Return the [X, Y] coordinate for the center point of the cell that contains the specified text.  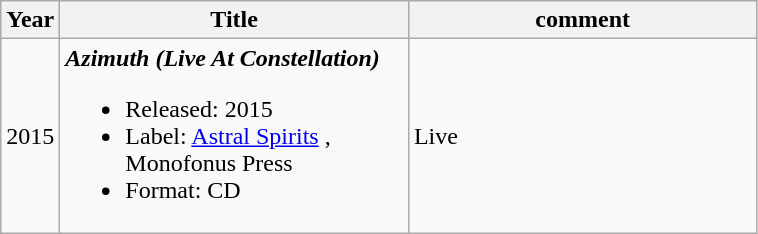
Live [582, 136]
Azimuth (Live At Constellation)Released: 2015Label: Astral Spirits , Monofonus Press Format: CD [234, 136]
2015 [30, 136]
comment [582, 20]
Title [234, 20]
Year [30, 20]
